Extract the [x, y] coordinate from the center of the cell holding the provided text.  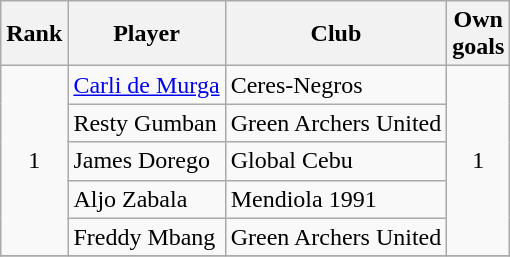
Owngoals [478, 34]
Player [146, 34]
Global Cebu [336, 161]
Freddy Mbang [146, 237]
Carli de Murga [146, 85]
James Dorego [146, 161]
Club [336, 34]
Aljo Zabala [146, 199]
Mendiola 1991 [336, 199]
Rank [34, 34]
Ceres-Negros [336, 85]
Resty Gumban [146, 123]
